Detect which cell encompasses the target text, then output its [X, Y] center coordinate. 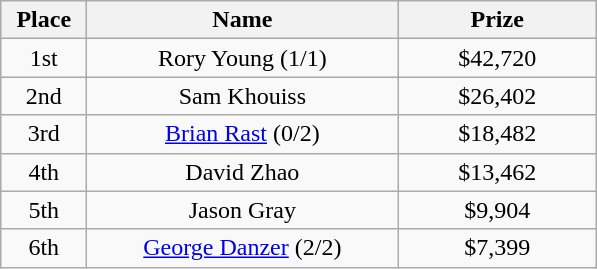
1st [44, 58]
$13,462 [498, 172]
Place [44, 20]
$7,399 [498, 248]
David Zhao [242, 172]
3rd [44, 134]
6th [44, 248]
Rory Young (1/1) [242, 58]
2nd [44, 96]
George Danzer (2/2) [242, 248]
Brian Rast (0/2) [242, 134]
4th [44, 172]
Name [242, 20]
Sam Khouiss [242, 96]
$26,402 [498, 96]
Jason Gray [242, 210]
$18,482 [498, 134]
$9,904 [498, 210]
Prize [498, 20]
5th [44, 210]
$42,720 [498, 58]
